Output the [x, y] coordinate of the center of the cell containing the given text.  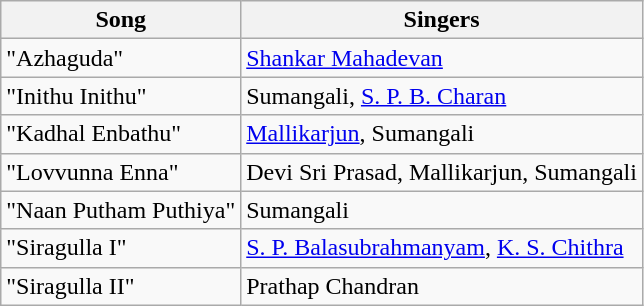
Prathap Chandran [442, 286]
"Azhaguda" [121, 58]
Devi Sri Prasad, Mallikarjun, Sumangali [442, 172]
Mallikarjun, Sumangali [442, 134]
Sumangali [442, 210]
Shankar Mahadevan [442, 58]
"Naan Putham Puthiya" [121, 210]
"Siragulla I" [121, 248]
"Lovvunna Enna" [121, 172]
Singers [442, 20]
Sumangali, S. P. B. Charan [442, 96]
"Inithu Inithu" [121, 96]
"Siragulla II" [121, 286]
Song [121, 20]
S. P. Balasubrahmanyam, K. S. Chithra [442, 248]
"Kadhal Enbathu" [121, 134]
